Return the [X, Y] coordinate for the center point of the cell that contains the specified text.  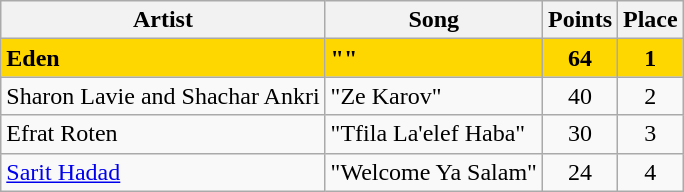
"Ze Karov" [434, 96]
3 [651, 134]
1 [651, 58]
Artist [163, 20]
24 [580, 172]
"" [434, 58]
Eden [163, 58]
"Welcome Ya Salam" [434, 172]
Efrat Roten [163, 134]
Song [434, 20]
Points [580, 20]
64 [580, 58]
2 [651, 96]
Sharon Lavie and Shachar Ankri [163, 96]
Place [651, 20]
40 [580, 96]
30 [580, 134]
"Tfila La'elef Haba" [434, 134]
4 [651, 172]
Sarit Hadad [163, 172]
